Return the [x, y] coordinate for the center point of the cell that contains the specified text.  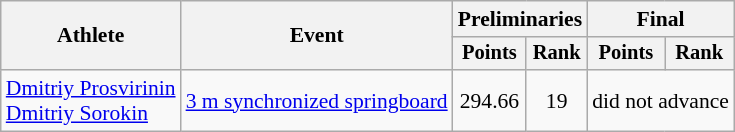
3 m synchronized springboard [317, 100]
Athlete [91, 36]
294.66 [490, 100]
Preliminaries [520, 19]
19 [556, 100]
Final [660, 19]
did not advance [660, 100]
Dmitriy ProsvirininDmitriy Sorokin [91, 100]
Event [317, 36]
